Extract the [x, y] coordinate from the center of the cell holding the provided text.  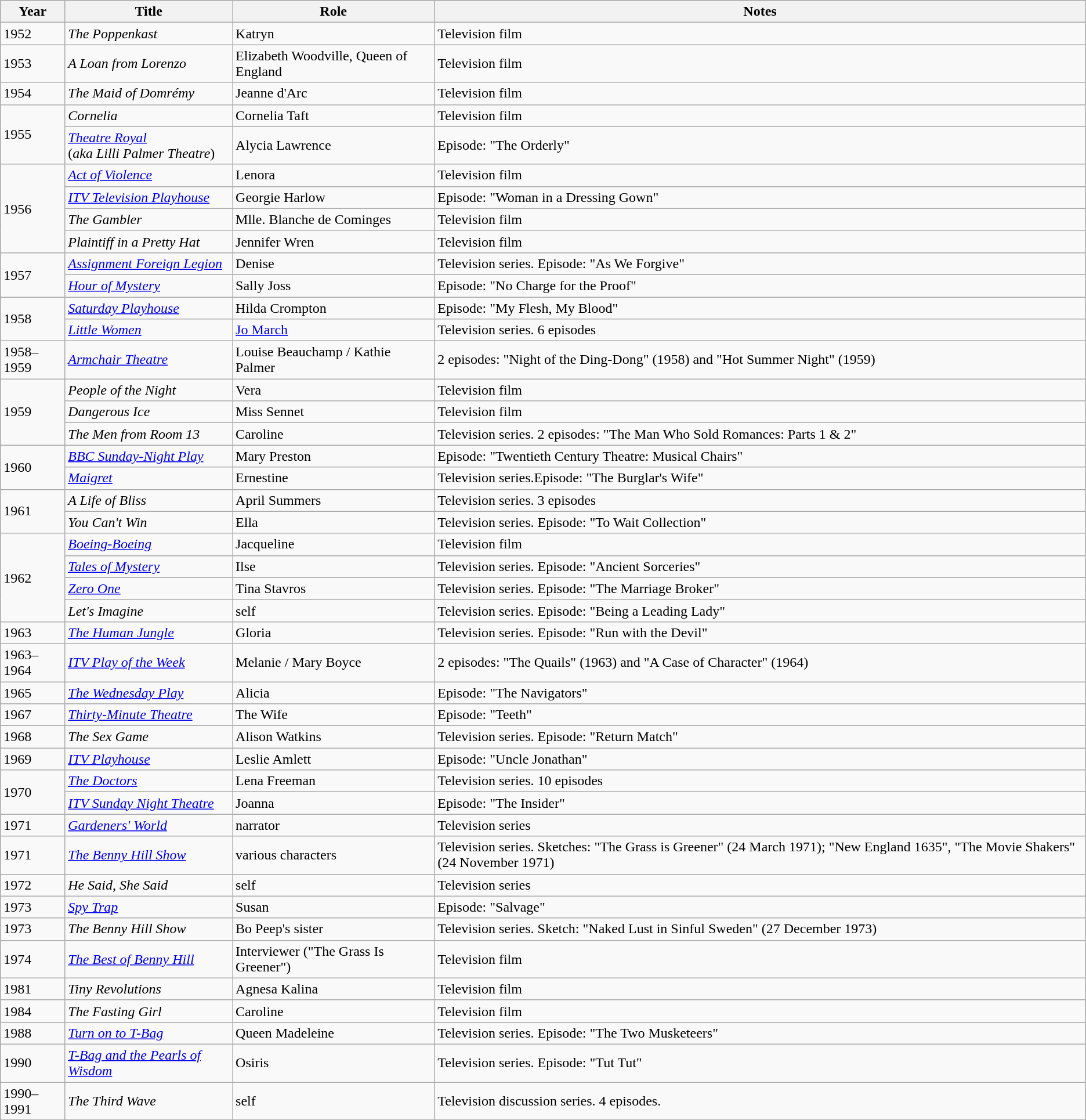
The Wednesday Play [149, 692]
Television series. 6 episodes [760, 330]
Zero One [149, 588]
1959 [32, 412]
1962 [32, 577]
Bo Peep's sister [334, 929]
Notes [760, 12]
Title [149, 12]
Hilda Crompton [334, 308]
1963 [32, 633]
The Human Jungle [149, 633]
Joanna [334, 803]
1965 [32, 692]
Turn on to T-Bag [149, 1033]
Queen Madeleine [334, 1033]
You Can't Win [149, 522]
1954 [32, 93]
Episode: "The Navigators" [760, 692]
1953 [32, 64]
The Poppenkast [149, 34]
1972 [32, 885]
various characters [334, 855]
Television series. 3 episodes [760, 500]
Jacqueline [334, 544]
The Doctors [149, 781]
Theatre Royal(aka Lilli Palmer Theatre) [149, 145]
Sally Joss [334, 286]
Episode: "The Orderly" [760, 145]
Plaintiff in a Pretty Hat [149, 241]
Jennifer Wren [334, 241]
1957 [32, 274]
ITV Playhouse [149, 759]
Tales of Mystery [149, 566]
Mary Preston [334, 456]
Role [334, 12]
1956 [32, 208]
Ella [334, 522]
Hour of Mystery [149, 286]
Alison Watkins [334, 737]
1952 [32, 34]
Little Women [149, 330]
Act of Violence [149, 175]
Episode: "Woman in a Dressing Gown" [760, 197]
Gloria [334, 633]
1961 [32, 511]
Susan [334, 907]
Episode: "No Charge for the Proof" [760, 286]
1984 [32, 1011]
Let's Imagine [149, 610]
ITV Play of the Week [149, 663]
The Gambler [149, 219]
Spy Trap [149, 907]
Melanie / Mary Boyce [334, 663]
Jo March [334, 330]
Episode: "The Insider" [760, 803]
Georgie Harlow [334, 197]
A Life of Bliss [149, 500]
Cornelia [149, 115]
The Maid of Domrémy [149, 93]
Gardeners' World [149, 825]
Cornelia Taft [334, 115]
Television series.Episode: "The Burglar's Wife" [760, 478]
Ilse [334, 566]
Alycia Lawrence [334, 145]
Maigret [149, 478]
Television series. Sketch: "Naked Lust in Sinful Sweden" (27 December 1973) [760, 929]
Miss Sennet [334, 412]
1990–1991 [32, 1100]
A Loan from Lorenzo [149, 64]
Tiny Revolutions [149, 989]
2 episodes: "Night of the Ding-Dong" (1958) and "Hot Summer Night" (1959) [760, 360]
Television discussion series. 4 episodes. [760, 1100]
T-Bag and the Pearls of Wisdom [149, 1063]
1969 [32, 759]
Television series. Episode: "As We Forgive" [760, 263]
Jeanne d'Arc [334, 93]
The Best of Benny Hill [149, 959]
Armchair Theatre [149, 360]
The Wife [334, 715]
The Sex Game [149, 737]
Alicia [334, 692]
Television series. Episode: "Ancient Sorceries" [760, 566]
Television series. Episode: "Run with the Devil" [760, 633]
Lena Freeman [334, 781]
April Summers [334, 500]
Television series. Episode: "Being a Leading Lady" [760, 610]
1988 [32, 1033]
Leslie Amlett [334, 759]
1967 [32, 715]
Television series. Episode: "To Wait Collection" [760, 522]
Agnesa Kalina [334, 989]
Television series. Episode: "Tut Tut" [760, 1063]
Boeing-Boeing [149, 544]
Television series. Episode: "Return Match" [760, 737]
Episode: "Teeth" [760, 715]
Television series. Episode: "The Marriage Broker" [760, 588]
Dangerous Ice [149, 412]
ITV Television Playhouse [149, 197]
People of the Night [149, 390]
1955 [32, 135]
Episode: "Uncle Jonathan" [760, 759]
narrator [334, 825]
Episode: "Salvage" [760, 907]
Denise [334, 263]
1970 [32, 792]
Lenora [334, 175]
1960 [32, 467]
Television series. Sketches: "The Grass is Greener" (24 March 1971); "New England 1635", "The Movie Shakers" (24 November 1971) [760, 855]
The Fasting Girl [149, 1011]
1958–1959 [32, 360]
Louise Beauchamp / Kathie Palmer [334, 360]
Vera [334, 390]
1968 [32, 737]
Saturday Playhouse [149, 308]
ITV Sunday Night Theatre [149, 803]
Television series. 2 episodes: "The Man Who Sold Romances: Parts 1 & 2" [760, 434]
Thirty-Minute Theatre [149, 715]
1974 [32, 959]
Episode: "My Flesh, My Blood" [760, 308]
The Men from Room 13 [149, 434]
Katryn [334, 34]
Episode: "Twentieth Century Theatre: Musical Chairs" [760, 456]
Tina Stavros [334, 588]
1981 [32, 989]
Interviewer ("The Grass Is Greener") [334, 959]
Television series. Episode: "The Two Musketeers" [760, 1033]
1963–1964 [32, 663]
Osiris [334, 1063]
Year [32, 12]
BBC Sunday-Night Play [149, 456]
The Third Wave [149, 1100]
2 episodes: "The Quails" (1963) and "A Case of Character" (1964) [760, 663]
Assignment Foreign Legion [149, 263]
Television series. 10 episodes [760, 781]
He Said, She Said [149, 885]
Mlle. Blanche de Cominges [334, 219]
1990 [32, 1063]
1958 [32, 319]
Elizabeth Woodville, Queen of England [334, 64]
Ernestine [334, 478]
